Search for the cell housing the specified text and yield its [X, Y] center coordinate. 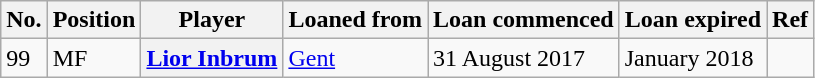
MF [94, 58]
99 [24, 58]
31 August 2017 [524, 58]
Loan commenced [524, 20]
Loan expired [692, 20]
Lior Inbrum [212, 58]
No. [24, 20]
Position [94, 20]
Ref [790, 20]
Gent [356, 58]
January 2018 [692, 58]
Player [212, 20]
Loaned from [356, 20]
